Scan for the cell matching the given text and deliver its (x, y) coordinate at center. 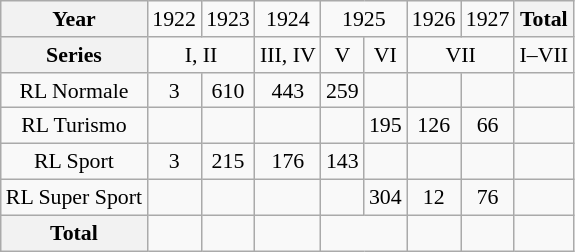
V (342, 54)
RL Sport (74, 161)
III, IV (288, 54)
1924 (288, 18)
259 (342, 90)
RL Turismo (74, 125)
443 (288, 90)
RL Super Sport (74, 197)
Year (74, 18)
I–VII (544, 54)
176 (288, 161)
143 (342, 161)
1926 (434, 18)
304 (386, 197)
I, II (201, 54)
1927 (488, 18)
RL Normale (74, 90)
12 (434, 197)
VI (386, 54)
195 (386, 125)
610 (228, 90)
76 (488, 197)
VII (461, 54)
1925 (364, 18)
Series (74, 54)
126 (434, 125)
66 (488, 125)
215 (228, 161)
1922 (174, 18)
1923 (228, 18)
